From the cell containing the given text, extract its center point as (X, Y) coordinate. 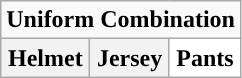
Pants (204, 58)
Helmet (46, 58)
Jersey (130, 58)
Uniform Combination (121, 20)
